Provide the (X, Y) coordinate of the cell's center where the given text is located.  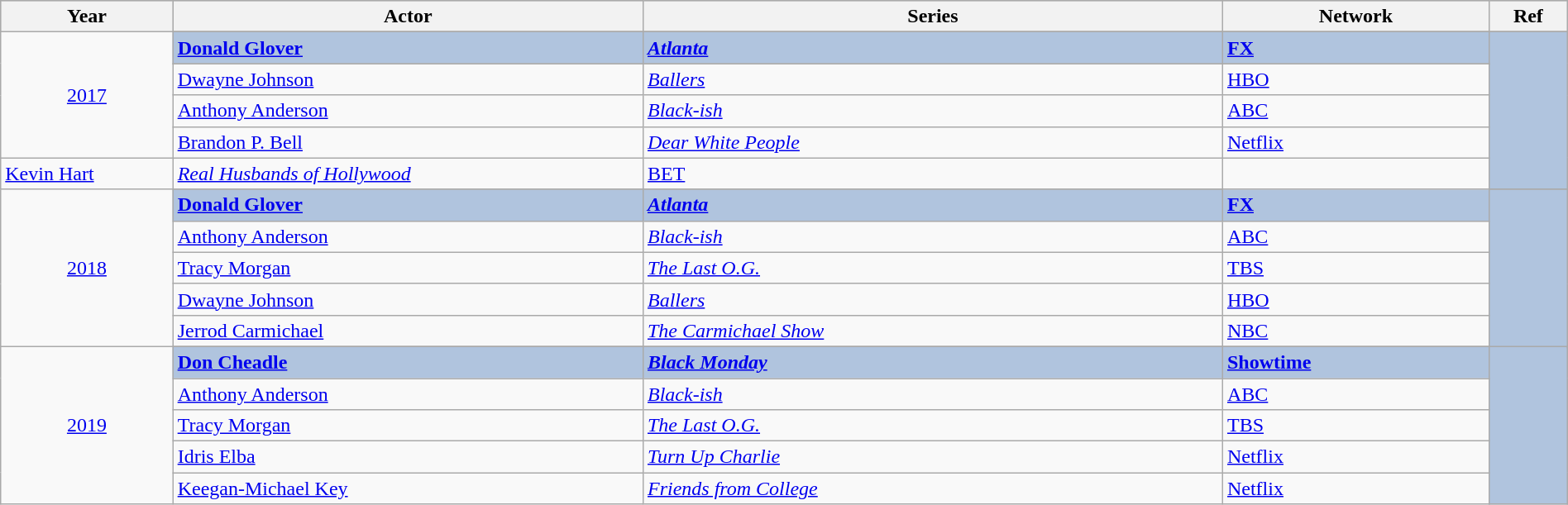
NBC (1355, 331)
Dear White People (933, 142)
Friends from College (933, 488)
Actor (408, 17)
Black Monday (933, 362)
Network (1355, 17)
Brandon P. Bell (408, 142)
Series (933, 17)
Jerrod Carmichael (408, 331)
Kevin Hart (87, 174)
Don Cheadle (408, 362)
Keegan-Michael Key (408, 488)
Year (87, 17)
Ref (1528, 17)
Turn Up Charlie (933, 457)
BET (933, 174)
2019 (87, 425)
2018 (87, 268)
Idris Elba (408, 457)
Real Husbands of Hollywood (408, 174)
2017 (87, 95)
The Carmichael Show (933, 331)
Showtime (1355, 362)
